Output the (x, y) coordinate of the center of the cell containing the given text.  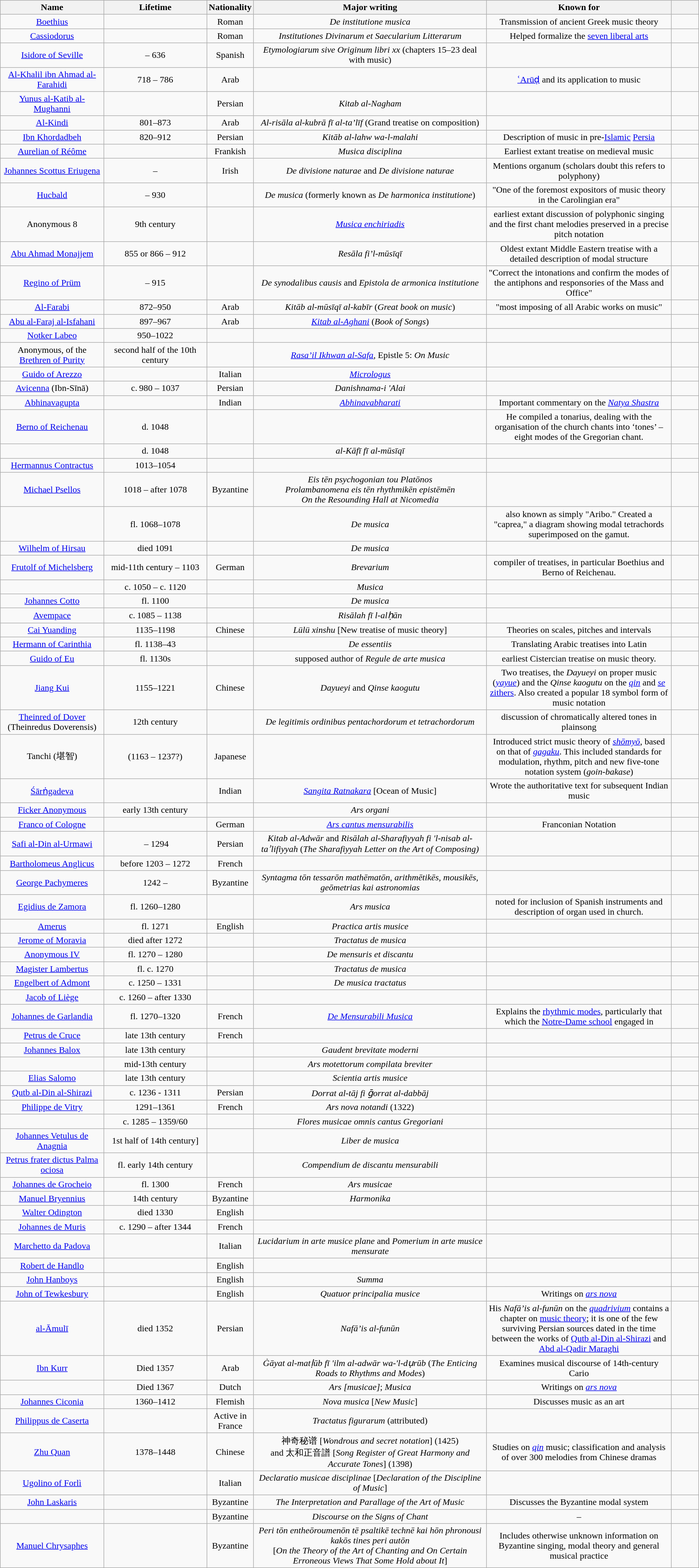
Translating Arabic treatises into Latin (579, 644)
Eis tēn psychogonian tou PlatōnosProlambanomena eis tēn rhythmikēn epistēmēnOn the Resounding Hall at Nicomedia (370, 489)
Frankish (230, 151)
Gaudent brevitate moderni (370, 1050)
Ars organi (370, 810)
Jacob of Liège (52, 997)
Summa (370, 1279)
Brevarium (370, 567)
Discusses music as an art (579, 1401)
1155–1221 (155, 688)
Al-Khalil ibn Ahmad al-Farahidi (52, 79)
Petrus frater dictus Palma ociosa (52, 1165)
Manuel Chrysaphes (52, 1546)
Helped formalize the seven liberal arts (579, 36)
Ars nova notandi (1322) (370, 1107)
Philippe de Vitry (52, 1107)
Japanese (230, 756)
Philippus de Caserta (52, 1421)
Yunus al-Katib al-Mughanni (52, 104)
fl. 1271 (155, 926)
De Mensurabili Musica (370, 1016)
Guido of Arezzo (52, 374)
Studies on qin music; classification and analysis of over 300 melodies from Chinese dramas (579, 1452)
Etymologiarum sive Originum libri xx (chapters 15–23 deal with music) (370, 55)
mid-11th century – 1103 (155, 567)
Ficker Anonymous (52, 810)
De musica (formerly known as De harmonica institutione) (370, 195)
died 1091 (155, 548)
Frutolf of Michelsberg (52, 567)
De mensuris et discantu (370, 955)
fl. 1100 (155, 601)
Institutiones Divinarum et Saecularium Litterarum (370, 36)
compiler of treatises, in particular Boethius and Berno of Reichenau. (579, 567)
Cai Yuanding (52, 630)
Magister Lambertus (52, 969)
Al-Kindi (52, 123)
Danishnama-i 'Alai (370, 388)
Liber de musica (370, 1141)
14th century (155, 1198)
Robert de Handlo (52, 1265)
Transmission of ancient Greek music theory (579, 22)
Hucbald (52, 195)
De legitimis ordinibus pentachordorum et tetrachordorum (370, 722)
Aurelian of Réôme (52, 151)
Anonymous, of the Brethren of Purity (52, 355)
Kitāb al-lahw wa-l-malahi (370, 137)
Jiang Kui (52, 688)
Abhinavagupta (52, 402)
Ars motettorum compilata breviter (370, 1064)
1013–1054 (155, 465)
Zhu Quan (52, 1452)
Name (52, 7)
Johannes Balox (52, 1050)
718 – 786 (155, 79)
fl. 1130s (155, 658)
De institutione musica (370, 22)
Active in France (230, 1421)
Includes otherwise unknown information on Byzantine singing, modal theory and general musical practice (579, 1546)
before 1203 – 1272 (155, 863)
Franco of Cologne (52, 824)
early 13th century (155, 810)
Petrus de Cruce (52, 1036)
Engelbert of Admont (52, 983)
Hermannus Contractus (52, 465)
神奇秘谱 [Wondrous and secret notation] (1425)and 太和正音譜 [Song Register of Great Harmony and Accurate Tones] (1398) (370, 1452)
Lifetime (155, 7)
Wrote the authoritative text for subsequent Indian music (579, 791)
872–950 (155, 307)
De synodalibus causis and Epistola de armonica institutione (370, 283)
Theories on scales, pitches and intervals (579, 630)
fl. 1270 – 1280 (155, 955)
Died 1357 (155, 1368)
Musica disciplina (370, 151)
Ibn Kurr (52, 1368)
Isidore of Seville (52, 55)
– 1294 (155, 844)
Flores musicae omnis cantus Gregoriani (370, 1121)
fl. early 14th century (155, 1165)
De musica tractatus (370, 983)
discussion of chromatically altered tones in plainsong (579, 722)
1st half of 14th century] (155, 1141)
Tractatus figurarum (attributed) (370, 1421)
Guido of Eu (52, 658)
Risālah fī l-alḥān (370, 616)
Kitab al-Nagham (370, 104)
12th century (155, 722)
Description of music in pre-Islamic Persia (579, 137)
Johannes de Grocheio (52, 1184)
c. 1260 – after 1330 (155, 997)
Johannes de Muris (52, 1227)
1135–1198 (155, 630)
Avicenna (Ibn-Sīnā) (52, 388)
820–912 (155, 137)
died 1352 (155, 1328)
c. 980 – 1037 (155, 388)
died after 1272 (155, 940)
Declaratio musicae disciplinae [Declaration of the Discipline of Music] (370, 1483)
Walter Odington (52, 1213)
Ugolino of Forlì (52, 1483)
Ars [musicae]; Musica (370, 1387)
mid-13th century (155, 1064)
Sangita Ratnakara [Ocean of Music] (370, 791)
Musica (370, 587)
Practica artis musice (370, 926)
Nova musica [New Music] (370, 1401)
Oldest extant Middle Eastern treatise with a detailed description of modal structure (579, 253)
"Correct the intonations and confirm the modes of the antiphons and responsories of the Mass and Office" (579, 283)
(1163 – 1237?) (155, 756)
The Interpretation and Parallage of the Art of Music (370, 1502)
Theinred of Dover (Theinredus Doverensis) (52, 722)
Marchetto da Padova (52, 1246)
Dutch (230, 1387)
– 930 (155, 195)
fl. c. 1270 (155, 969)
Musica enchiriadis (370, 224)
897–967 (155, 321)
Earliest extant treatise on medieval music (579, 151)
died 1330 (155, 1213)
c. 1290 – after 1344 (155, 1227)
Scientia artis musice (370, 1078)
c. 1285 – 1359/60 (155, 1121)
Johannes Ciconia (52, 1401)
Dorrat al-tāj fi ḡorrat al-dabbāj (370, 1093)
Resāla fi’l-mūsīqī (370, 253)
Boethius (52, 22)
Ars musica (370, 906)
Anonymous 8 (52, 224)
Flemish (230, 1401)
fl. 1270–1320 (155, 1016)
Discusses the Byzantine modal system (579, 1502)
Quatuor principalia musice (370, 1294)
c. 1236 - 1311 (155, 1093)
801–873 (155, 123)
Al-risāla al-kubrā fī al-ta’līf (Grand treatise on composition) (370, 123)
Dayueyi and Qinse kaogutu (370, 688)
noted for inclusion of Spanish instruments and description of organ used in church. (579, 906)
Known for (579, 7)
Johannes de Garlandia (52, 1016)
1360–1412 (155, 1401)
also known as simply "Aribo." Created a "caprea," a diagram showing modal tetrachords superimposed on the gamut. (579, 524)
"most imposing of all Arabic works on music" (579, 307)
Anonymous IV (52, 955)
Ibn Khordadbeh (52, 137)
Spanish (230, 55)
Kitāb al-mūsīqī al-kabīr (Great book on music) (370, 307)
al-Āmulī (52, 1328)
supposed author of Regule de arte musica (370, 658)
Cassiodorus (52, 36)
Harmonika (370, 1198)
Regino of Prüm (52, 283)
earliest Cistercian treatise on music theory. (579, 658)
– 915 (155, 283)
fl. 1138–43 (155, 644)
al-Kāfī fī al-mūsīqī (370, 451)
fl. 1068–1078 (155, 524)
855 or 866 – 912 (155, 253)
Wilhelm of Hirsau (52, 548)
Kitab al-Adwār and Risālah al-Sharafiyyah fi 'l-nisab al-taʾlifiyyah (The Sharafiyyah Letter on the Art of Composing) (370, 844)
Compendium de discantu mensurabili (370, 1165)
fl. 1300 (155, 1184)
950–1022 (155, 336)
c. 1250 – 1331 (155, 983)
Amerus (52, 926)
1378–1448 (155, 1452)
De divisione naturae and De divisione naturae (370, 170)
Major writing (370, 7)
earliest extant discussion of polyphonic singing and the first chant melodies preserved in a precise pitch notation (579, 224)
1291–1361 (155, 1107)
Ars cantus mensurabilis (370, 824)
Johannes Vetulus de Anagnia (52, 1141)
Ġāyat al-matḷūb fī 'ilm al-adwār wa-'l-dụrūb (The Enticing Roads to Rhythms and Modes) (370, 1368)
Franconian Notation (579, 824)
Johannes Scottus Eriugena (52, 170)
Rasa’il Ikhwan al-Safa, Epistle 5: On Music (370, 355)
Al-Farabi (52, 307)
Berno of Reichenau (52, 427)
c. 1050 – c. 1120 (155, 587)
Qutb al-Din al-Shirazi (52, 1093)
Lucidarium in arte musice plane and Pomerium in arte musice mensurate (370, 1246)
Abu Ahmad Monajjem (52, 253)
Michael Psellos (52, 489)
John of Tewkesbury (52, 1294)
Ars musicae (370, 1184)
Micrologus (370, 374)
Notker Labeo (52, 336)
second half of the 10th century (155, 355)
Kitab al-Aghani (Book of Songs) (370, 321)
Śārṅgadeva (52, 791)
"One of the foremost expositors of music theory in the Carolingian era" (579, 195)
– 636 (155, 55)
Mentions organum (scholars doubt this refers to polyphony) (579, 170)
Irish (230, 170)
De essentiis (370, 644)
1242 – (155, 883)
ʿArūḍ and its application to music (579, 79)
Discourse on the Signs of Chant (370, 1516)
John Laskaris (52, 1502)
George Pachymeres (52, 883)
John Hanboys (52, 1279)
1018 – after 1078 (155, 489)
Nationality (230, 7)
He compiled a tonarius, dealing with the organisation of the church chants into ‘tones’ – eight modes of the Gregorian chant. (579, 427)
Safi al-Din al-Urmawi (52, 844)
Manuel Bryennius (52, 1198)
Avempace (52, 616)
Tanchi (堪智) (52, 756)
Jerome of Moravia (52, 940)
Lülü xinshu [New treatise of music theory] (370, 630)
Important commentary on the Natya Shastra (579, 402)
fl. 1260–1280 (155, 906)
Hermann of Carinthia (52, 644)
Egidius de Zamora (52, 906)
Abhinavabharati (370, 402)
c. 1085 – 1138 (155, 616)
Nafā’is al-funūn (370, 1328)
Examines musical discourse of 14th-century Cario (579, 1368)
Syntagma tōn tessarōn mathēmatōn, arithmētikēs, mousikēs, geōmetrias kai astronomias (370, 883)
Bartholomeus Anglicus (52, 863)
9th century (155, 224)
Elias Salomo (52, 1078)
Abu al-Faraj al-Isfahani (52, 321)
Explains the rhythmic modes, particularly that which the Notre-Dame school engaged in (579, 1016)
Died 1367 (155, 1387)
Johannes Cotto (52, 601)
